Detect which cell encompasses the target text, then output its [x, y] center coordinate. 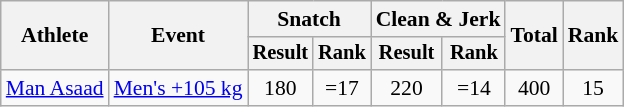
15 [594, 88]
=17 [342, 88]
Men's +105 kg [178, 88]
220 [407, 88]
Man Asaad [55, 88]
Event [178, 36]
Athlete [55, 36]
180 [281, 88]
400 [534, 88]
Total [534, 36]
Clean & Jerk [438, 19]
=14 [474, 88]
Snatch [310, 19]
